Return the [X, Y] coordinate for the center point of the cell that contains the specified text.  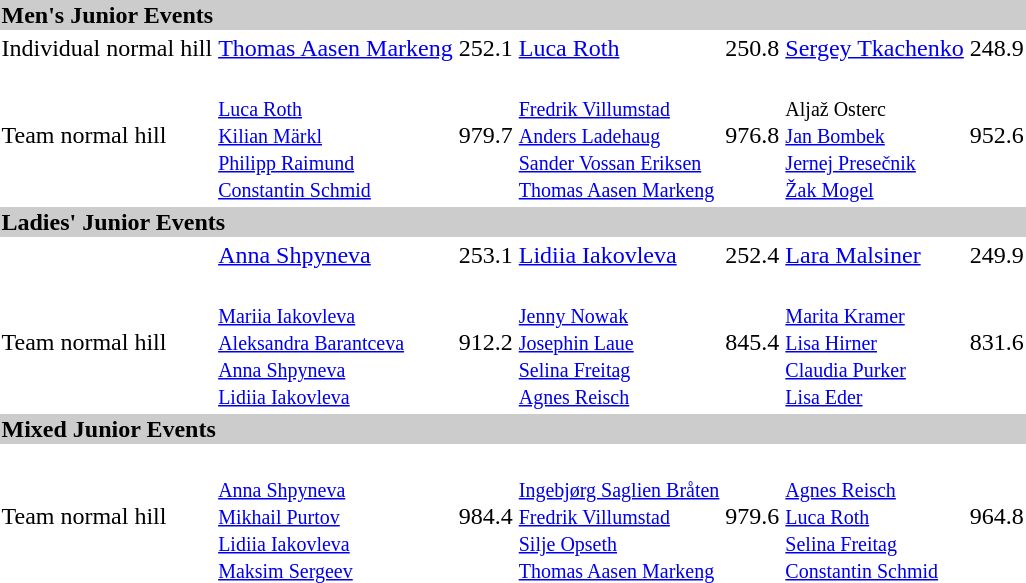
Anna Shpyneva [336, 255]
Lara Malsiner [874, 255]
Mariia IakovlevaAleksandra BarantcevaAnna ShpynevaLidiia Iakovleva [336, 342]
Fredrik VillumstadAnders LadehaugSander Vossan EriksenThomas Aasen Markeng [619, 135]
250.8 [752, 48]
Men's Junior Events [512, 15]
Thomas Aasen Markeng [336, 48]
979.7 [486, 135]
912.2 [486, 342]
831.6 [996, 342]
Individual normal hill [107, 48]
249.9 [996, 255]
Jenny NowakJosephin LaueSelina FreitagAgnes Reisch [619, 342]
Marita KramerLisa HirnerClaudia PurkerLisa Eder [874, 342]
952.6 [996, 135]
248.9 [996, 48]
845.4 [752, 342]
Aljaž OstercJan BombekJernej PresečnikŽak Mogel [874, 135]
Sergey Tkachenko [874, 48]
Lidiia Iakovleva [619, 255]
253.1 [486, 255]
Mixed Junior Events [512, 429]
Ladies' Junior Events [512, 222]
252.4 [752, 255]
252.1 [486, 48]
Luca Roth [619, 48]
976.8 [752, 135]
Luca RothKilian MärklPhilipp RaimundConstantin Schmid [336, 135]
